Detect which cell encompasses the target text, then output its [x, y] center coordinate. 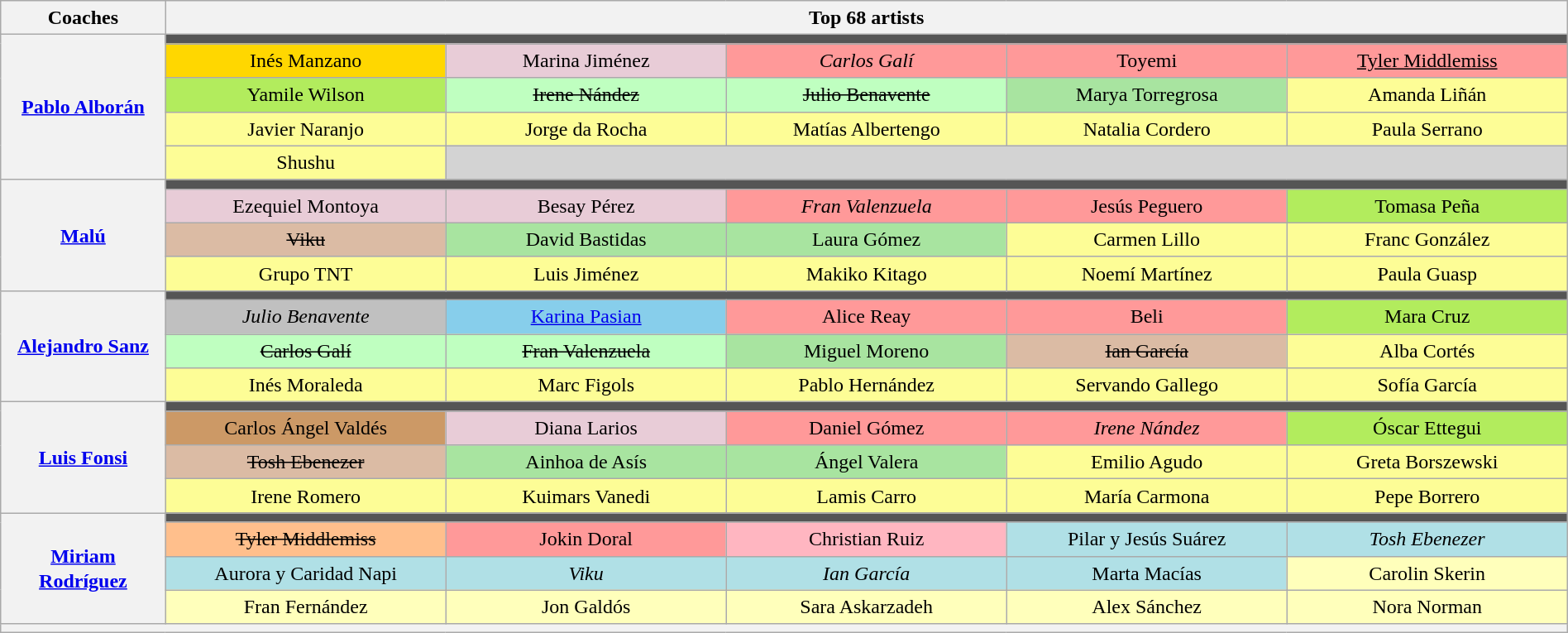
Fran Fernández [306, 607]
Shushu [306, 162]
Grupo TNT [306, 273]
Óscar Ettegui [1427, 429]
Jon Galdós [586, 607]
Luis Fonsi [83, 458]
Sofía García [1427, 386]
Pepe Borrero [1427, 496]
Nora Norman [1427, 607]
Christian Ruiz [867, 539]
Alba Cortés [1427, 351]
Alejandro Sanz [83, 346]
Inés Manzano [306, 61]
Marc Figols [586, 386]
Alice Reay [867, 316]
Yamile Wilson [306, 94]
Greta Borszewski [1427, 462]
Paula Guasp [1427, 273]
Aurora y Caridad Napi [306, 573]
Carolin Skerin [1427, 573]
Lamis Carro [867, 496]
Diana Larios [586, 429]
Luis Jiménez [586, 273]
Carmen Lillo [1146, 240]
Noemí Martínez [1146, 273]
Malú [83, 235]
Inés Moraleda [306, 386]
Franc González [1427, 240]
Miguel Moreno [867, 351]
Coaches [83, 18]
Besay Pérez [586, 205]
Toyemi [1146, 61]
Ezequiel Montoya [306, 205]
Carlos Ángel Valdés [306, 429]
Laura Gómez [867, 240]
Marta Macías [1146, 573]
Marya Torregrosa [1146, 94]
Pablo Alborán [83, 108]
Emilio Agudo [1146, 462]
Irene Romero [306, 496]
Marina Jiménez [586, 61]
María Carmona [1146, 496]
Jokin Doral [586, 539]
Beli [1146, 316]
Jesús Peguero [1146, 205]
Amanda Liñán [1427, 94]
Pablo Hernández [867, 386]
Mara Cruz [1427, 316]
Jorge da Rocha [586, 129]
Karina Pasian [586, 316]
Alex Sánchez [1146, 607]
Ángel Valera [867, 462]
Kuimars Vanedi [586, 496]
Daniel Gómez [867, 429]
Sara Askarzadeh [867, 607]
Miriam Rodríguez [83, 568]
Pilar y Jesús Suárez [1146, 539]
Matías Albertengo [867, 129]
Servando Gallego [1146, 386]
Top 68 artists [867, 18]
David Bastidas [586, 240]
Paula Serrano [1427, 129]
Makiko Kitago [867, 273]
Natalia Cordero [1146, 129]
Ainhoa de Asís [586, 462]
Tomasa Peña [1427, 205]
Javier Naranjo [306, 129]
